Return [X, Y] of the center of cell containing provided text 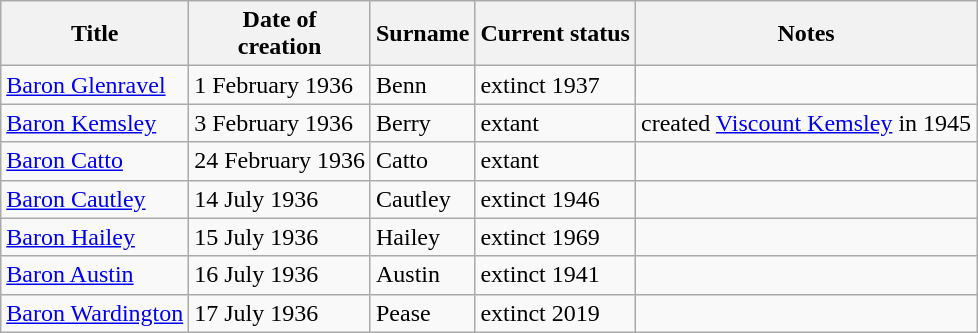
Baron Austin [95, 275]
Berry [422, 123]
Baron Glenravel [95, 85]
created Viscount Kemsley in 1945 [806, 123]
3 February 1936 [280, 123]
Hailey [422, 237]
Baron Wardington [95, 313]
16 July 1936 [280, 275]
Cautley [422, 199]
17 July 1936 [280, 313]
24 February 1936 [280, 161]
Austin [422, 275]
14 July 1936 [280, 199]
extinct 1946 [556, 199]
Date of creation [280, 34]
extinct 1937 [556, 85]
Baron Catto [95, 161]
1 February 1936 [280, 85]
extinct 1941 [556, 275]
extinct 1969 [556, 237]
Pease [422, 313]
Surname [422, 34]
Baron Cautley [95, 199]
Baron Hailey [95, 237]
Title [95, 34]
Baron Kemsley [95, 123]
15 July 1936 [280, 237]
Notes [806, 34]
Current status [556, 34]
extinct 2019 [556, 313]
Catto [422, 161]
Benn [422, 85]
